Determine the (x, y) coordinate at the center of the cell enclosing the given text.  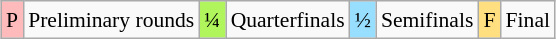
Semifinals (427, 20)
Quarterfinals (288, 20)
¼ (212, 20)
Preliminary rounds (111, 20)
P (12, 20)
Final (528, 20)
F (489, 20)
½ (363, 20)
